Capture the cell that displays the provided text and extract its [X, Y] central coordinate. 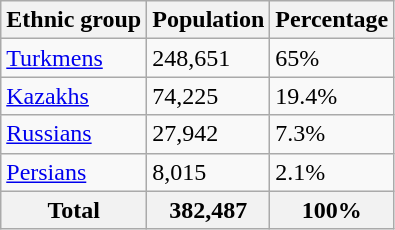
27,942 [208, 134]
7.3% [332, 134]
248,651 [208, 58]
Turkmens [74, 58]
Russians [74, 134]
Percentage [332, 20]
65% [332, 58]
19.4% [332, 96]
2.1% [332, 172]
Total [74, 210]
100% [332, 210]
74,225 [208, 96]
Kazakhs [74, 96]
8,015 [208, 172]
Persians [74, 172]
Ethnic group [74, 20]
382,487 [208, 210]
Population [208, 20]
